Search for the cell housing the specified text and yield its (X, Y) center coordinate. 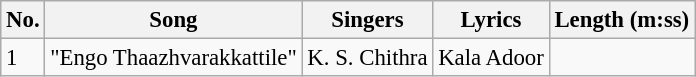
No. (23, 20)
Kala Adoor (491, 58)
Singers (368, 20)
Lyrics (491, 20)
Length (m:ss) (622, 20)
K. S. Chithra (368, 58)
"Engo Thaazhvarakkattile" (174, 58)
Song (174, 20)
1 (23, 58)
